Search for the cell housing the specified text and yield its (X, Y) center coordinate. 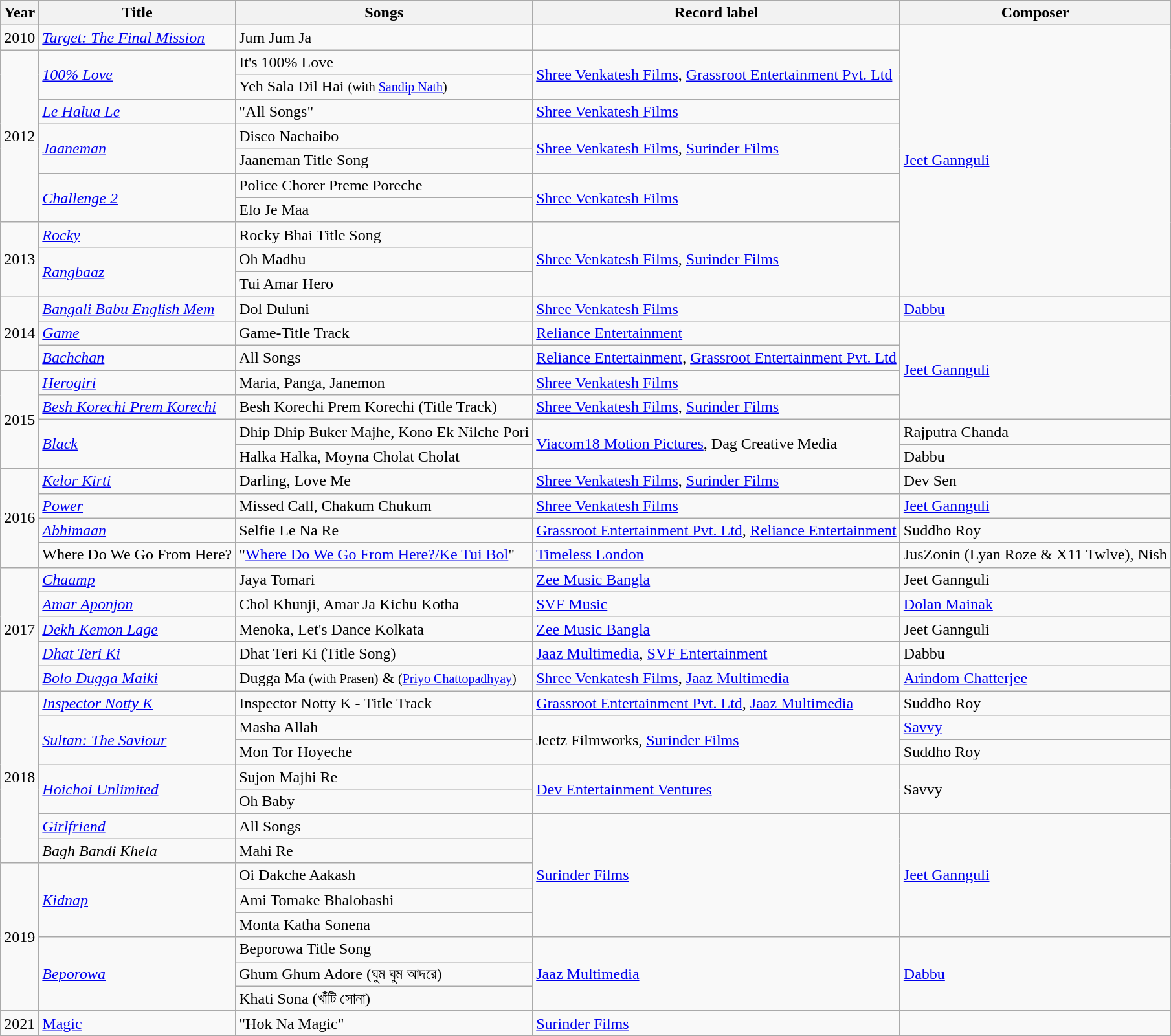
2016 (19, 518)
Reliance Entertainment, Grassroot Entertainment Pvt. Ltd (717, 358)
Power (137, 506)
2021 (19, 1023)
Dev Sen (1035, 481)
Beporowa Title Song (385, 949)
Le Halua Le (137, 111)
Hoichoi Unlimited (137, 789)
Disco Nachaibo (385, 136)
Bachchan (137, 358)
Kidnap (137, 900)
Jaya Tomari (385, 580)
Mahi Re (385, 851)
Bangali Babu English Mem (137, 309)
It's 100% Love (385, 62)
Jeetz Filmworks, Surinder Films (717, 740)
2014 (19, 333)
2015 (19, 420)
2012 (19, 136)
"Where Do We Go From Here?/Ke Tui Bol" (385, 555)
Magic (137, 1023)
Shree Venkatesh Films, Grassroot Entertainment Pvt. Ltd (717, 74)
Amar Aponjon (137, 604)
Oh Baby (385, 802)
Reliance Entertainment (717, 333)
Chol Khunji, Amar Ja Kichu Kotha (385, 604)
Record label (717, 13)
Sultan: The Saviour (137, 740)
Challenge 2 (137, 197)
2013 (19, 259)
Tui Amar Hero (385, 284)
Selfie Le Na Re (385, 530)
Kelor Kirti (137, 481)
Rangbaaz (137, 271)
2017 (19, 629)
Arindom Chatterjee (1035, 678)
Dugga Ma (with Prasen) & (Priyo Chattopadhyay) (385, 678)
Composer (1035, 13)
Bagh Bandi Khela (137, 851)
JusZonin (Lyan Roze & X11 Twlve), Nish (1035, 555)
Girlfriend (137, 826)
Jaaneman (137, 148)
Halka Halka, Moyna Cholat Cholat (385, 456)
Inspector Notty K - Title Track (385, 703)
Title (137, 13)
Jaaz Multimedia (717, 974)
Dev Entertainment Ventures (717, 789)
Monta Katha Sonena (385, 925)
Beporowa (137, 974)
Jaaz Multimedia, SVF Entertainment (717, 653)
100% Love (137, 74)
Besh Korechi Prem Korechi (Title Track) (385, 407)
Dol Duluni (385, 309)
Black (137, 444)
Dhat Teri Ki (Title Song) (385, 653)
Grassroot Entertainment Pvt. Ltd, Jaaz Multimedia (717, 703)
Timeless London (717, 555)
Chaamp (137, 580)
Dolan Mainak (1035, 604)
2010 (19, 38)
Besh Korechi Prem Korechi (137, 407)
2018 (19, 776)
"All Songs" (385, 111)
Missed Call, Chakum Chukum (385, 506)
Viacom18 Motion Pictures, Dag Creative Media (717, 444)
Year (19, 13)
Jaaneman Title Song (385, 161)
Maria, Panga, Janemon (385, 383)
Menoka, Let's Dance Kolkata (385, 629)
SVF Music (717, 604)
Jum Jum Ja (385, 38)
Police Chorer Preme Poreche (385, 185)
Masha Allah (385, 728)
Rocky (137, 234)
Dhip Dhip Buker Majhe, Kono Ek Nilche Pori (385, 432)
Inspector Notty K (137, 703)
Mon Tor Hoyeche (385, 752)
Khati Sona (খাঁটি সোনা) (385, 998)
Abhimaan (137, 530)
Rocky Bhai Title Song (385, 234)
Where Do We Go From Here? (137, 555)
Elo Je Maa (385, 210)
Rajputra Chanda (1035, 432)
Target: The Final Mission (137, 38)
Ami Tomake Bhalobashi (385, 900)
Game (137, 333)
"Hok Na Magic" (385, 1023)
Dekh Kemon Lage (137, 629)
Darling, Love Me (385, 481)
Oi Dakche Aakash (385, 875)
Bolo Dugga Maiki (137, 678)
Oh Madhu (385, 259)
Songs (385, 13)
2019 (19, 937)
Game-Title Track (385, 333)
Ghum Ghum Adore (ঘুম ঘুম আদরে) (385, 974)
Yeh Sala Dil Hai (with Sandip Nath) (385, 87)
Grassroot Entertainment Pvt. Ltd, Reliance Entertainment (717, 530)
Sujon Majhi Re (385, 777)
Herogiri (137, 383)
Shree Venkatesh Films, Jaaz Multimedia (717, 678)
Dhat Teri Ki (137, 653)
